From the cell containing the given text, extract its center point as [X, Y] coordinate. 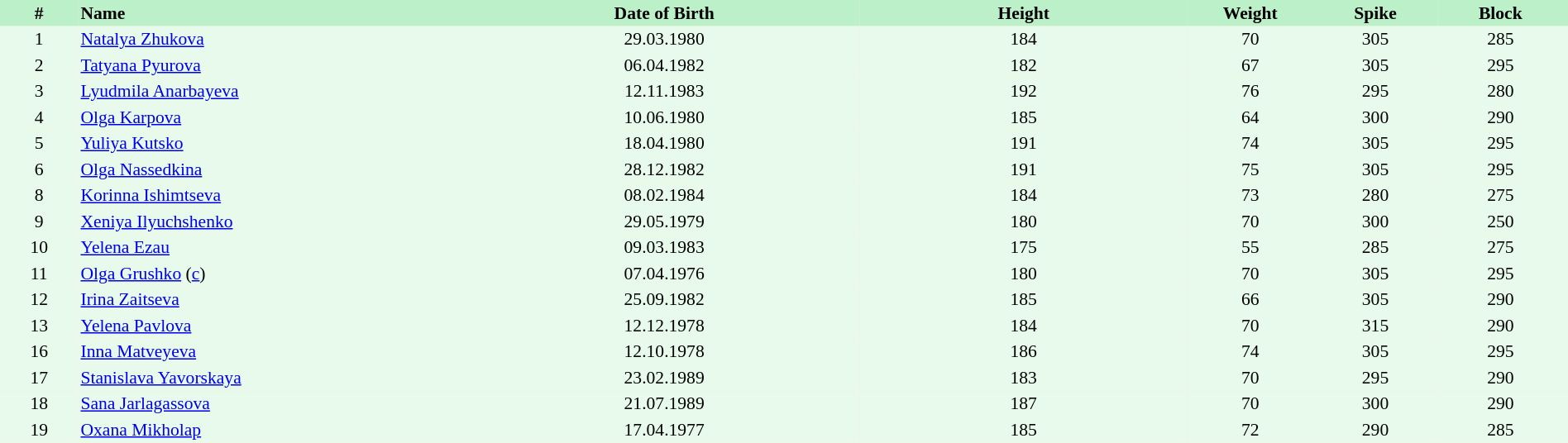
Yuliya Kutsko [273, 144]
29.05.1979 [664, 221]
2 [39, 65]
72 [1250, 430]
07.04.1976 [664, 274]
175 [1024, 248]
29.03.1980 [664, 40]
55 [1250, 248]
Tatyana Pyurova [273, 65]
64 [1250, 117]
17 [39, 378]
9 [39, 221]
187 [1024, 403]
1 [39, 40]
186 [1024, 352]
12.12.1978 [664, 326]
Xeniya Ilyuchshenko [273, 221]
Weight [1250, 13]
76 [1250, 91]
6 [39, 169]
06.04.1982 [664, 65]
Irina Zaitseva [273, 299]
Block [1500, 13]
09.03.1983 [664, 248]
16 [39, 352]
12.10.1978 [664, 352]
Lyudmila Anarbayeva [273, 91]
10 [39, 248]
66 [1250, 299]
# [39, 13]
23.02.1989 [664, 378]
Yelena Ezau [273, 248]
75 [1250, 169]
192 [1024, 91]
Yelena Pavlova [273, 326]
Inna Matveyeva [273, 352]
12.11.1983 [664, 91]
25.09.1982 [664, 299]
Natalya Zhukova [273, 40]
Olga Nassedkina [273, 169]
315 [1374, 326]
3 [39, 91]
18.04.1980 [664, 144]
11 [39, 274]
Spike [1374, 13]
Date of Birth [664, 13]
8 [39, 195]
Height [1024, 13]
18 [39, 403]
28.12.1982 [664, 169]
Sana Jarlagassova [273, 403]
10.06.1980 [664, 117]
17.04.1977 [664, 430]
67 [1250, 65]
08.02.1984 [664, 195]
Olga Karpova [273, 117]
Stanislava Yavorskaya [273, 378]
5 [39, 144]
Oxana Mikholap [273, 430]
182 [1024, 65]
Korinna Ishimtseva [273, 195]
19 [39, 430]
250 [1500, 221]
Name [273, 13]
73 [1250, 195]
12 [39, 299]
13 [39, 326]
4 [39, 117]
21.07.1989 [664, 403]
Olga Grushko (c) [273, 274]
183 [1024, 378]
